Find where the given text appears and provide that cell's center as (x, y) coordinate. 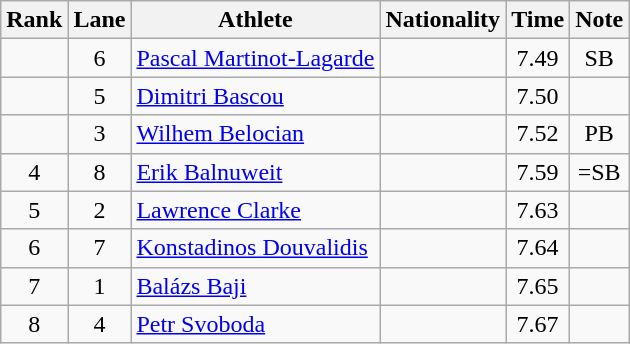
SB (600, 58)
7.49 (538, 58)
7.59 (538, 172)
7.67 (538, 324)
7.65 (538, 286)
PB (600, 134)
Lane (100, 20)
Erik Balnuweit (256, 172)
7.64 (538, 248)
3 (100, 134)
Time (538, 20)
7.52 (538, 134)
Rank (34, 20)
Wilhem Belocian (256, 134)
Balázs Baji (256, 286)
Petr Svoboda (256, 324)
Athlete (256, 20)
Dimitri Bascou (256, 96)
Lawrence Clarke (256, 210)
Nationality (443, 20)
Note (600, 20)
7.50 (538, 96)
Pascal Martinot-Lagarde (256, 58)
=SB (600, 172)
1 (100, 286)
Konstadinos Douvalidis (256, 248)
7.63 (538, 210)
2 (100, 210)
